Return [X, Y] of the center of cell containing provided text 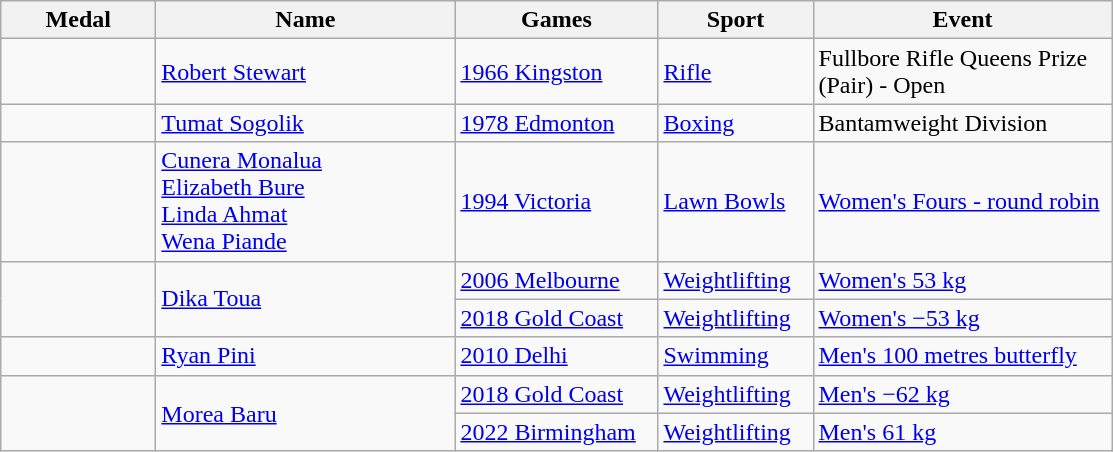
Name [306, 20]
Tumat Sogolik [306, 123]
Women's 53 kg [962, 280]
Boxing [736, 123]
2010 Delhi [556, 356]
Event [962, 20]
1994 Victoria [556, 202]
Men's −62 kg [962, 394]
Medal [78, 20]
1978 Edmonton [556, 123]
Bantamweight Division [962, 123]
Games [556, 20]
Robert Stewart [306, 72]
Men's 61 kg [962, 432]
Cunera MonaluaElizabeth BureLinda AhmatWena Piande [306, 202]
Dika Toua [306, 299]
2006 Melbourne [556, 280]
Sport [736, 20]
2022 Birmingham [556, 432]
Swimming [736, 356]
Ryan Pini [306, 356]
Lawn Bowls [736, 202]
Men's 100 metres butterfly [962, 356]
Rifle [736, 72]
Fullbore Rifle Queens Prize (Pair) - Open [962, 72]
Women's −53 kg [962, 318]
1966 Kingston [556, 72]
Morea Baru [306, 413]
Women's Fours - round robin [962, 202]
